Search for the cell housing the specified text and yield its (X, Y) center coordinate. 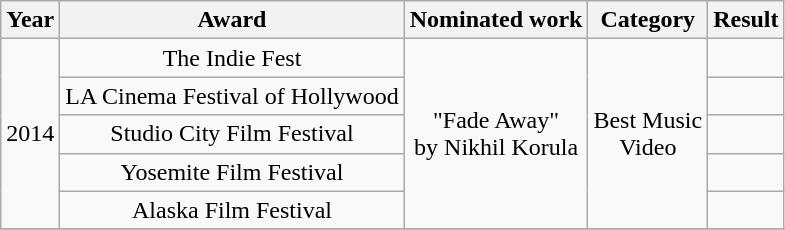
Best MusicVideo (648, 134)
Nominated work (496, 20)
Year (30, 20)
Studio City Film Festival (232, 134)
Category (648, 20)
The Indie Fest (232, 58)
"Fade Away"by Nikhil Korula (496, 134)
2014 (30, 134)
Yosemite Film Festival (232, 172)
Result (746, 20)
Award (232, 20)
LA Cinema Festival of Hollywood (232, 96)
Alaska Film Festival (232, 210)
